Return the (x, y) coordinate for the center point of the cell that contains the specified text.  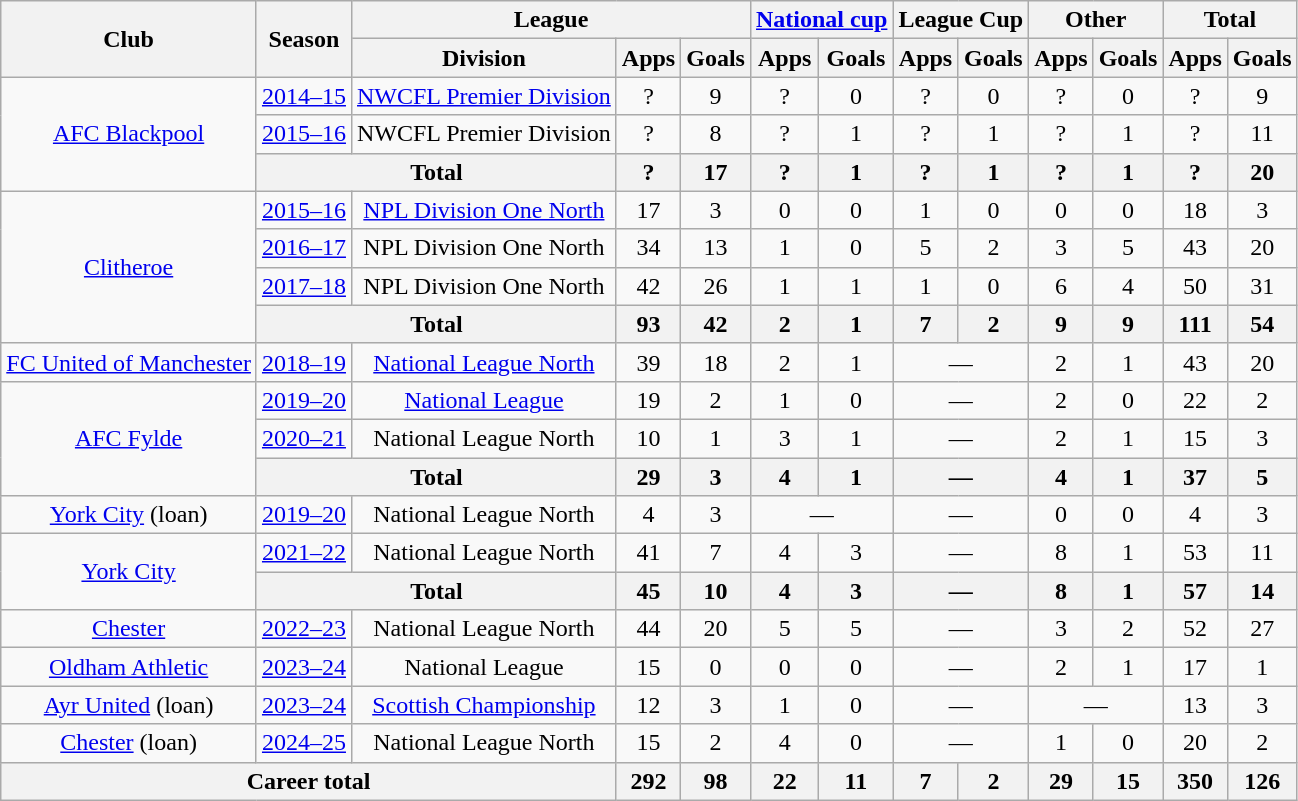
31 (1262, 286)
12 (648, 705)
41 (648, 553)
AFC Fylde (129, 438)
54 (1262, 324)
26 (716, 286)
57 (1195, 591)
292 (648, 781)
Career total (309, 781)
52 (1195, 629)
York City (loan) (129, 515)
2018–19 (304, 362)
2016–17 (304, 248)
Ayr United (loan) (129, 705)
Division (484, 58)
2024–25 (304, 743)
6 (1061, 286)
Club (129, 39)
Chester (129, 629)
Oldham Athletic (129, 667)
39 (648, 362)
2022–23 (304, 629)
93 (648, 324)
14 (1262, 591)
Other (1096, 20)
27 (1262, 629)
44 (648, 629)
50 (1195, 286)
350 (1195, 781)
2014–15 (304, 96)
League (550, 20)
York City (129, 572)
34 (648, 248)
2017–18 (304, 286)
53 (1195, 553)
League Cup (961, 20)
37 (1195, 477)
Clitheroe (129, 267)
AFC Blackpool (129, 134)
Chester (loan) (129, 743)
FC United of Manchester (129, 362)
2021–22 (304, 553)
19 (648, 400)
111 (1195, 324)
Scottish Championship (484, 705)
Season (304, 39)
45 (648, 591)
National cup (821, 20)
2020–21 (304, 438)
98 (716, 781)
126 (1262, 781)
